Detect which cell encompasses the target text, then output its [X, Y] center coordinate. 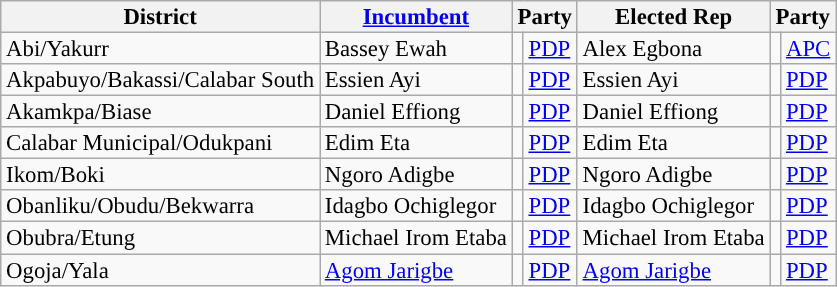
Calabar Municipal/Odukpani [160, 143]
Bassey Ewah [416, 49]
Alex Egbona [674, 49]
District [160, 17]
APC [808, 49]
Abi/Yakurr [160, 49]
Incumbent [416, 17]
Akamkpa/Biase [160, 112]
Obanliku/Obudu/Bekwarra [160, 206]
Akpabuyo/Bakassi/Calabar South [160, 80]
Ogoja/Yala [160, 270]
Obubra/Etung [160, 238]
Ikom/Boki [160, 175]
Elected Rep [674, 17]
